Detect which cell encompasses the target text, then output its (X, Y) center coordinate. 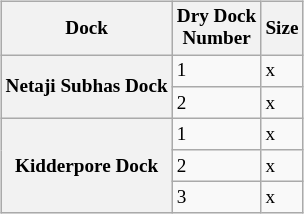
Dock (86, 28)
Dry DockNumber (216, 28)
Size (282, 28)
Netaji Subhas Dock (86, 86)
Kidderpore Dock (86, 166)
3 (216, 198)
